Detect which cell encompasses the target text, then output its [X, Y] center coordinate. 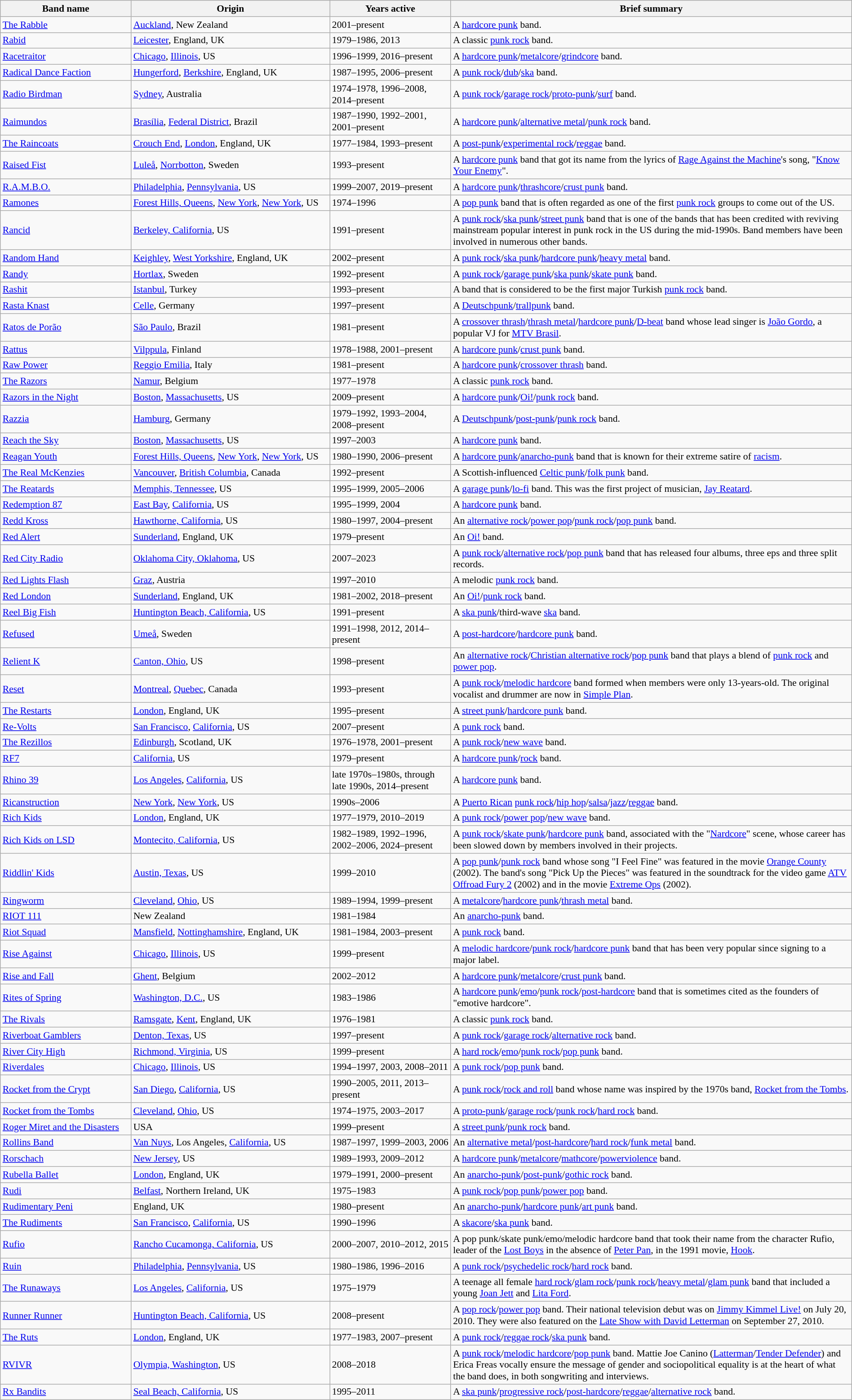
RIOT 111 [66, 916]
A punk rock/garage punk/ska punk/skate punk band. [651, 274]
1990s–2006 [390, 802]
1977–1979, 2010–2019 [390, 818]
Rx Bandits [66, 1392]
1987–1990, 1992–2001, 2001–present [390, 121]
RF7 [66, 759]
A punk rock/ska punk/hardcore punk/heavy metal band. [651, 258]
The Rezillos [66, 742]
Vilppula, Finland [231, 349]
1987–1997, 1999–2003, 2006 [390, 1143]
Rich Kids on LSD [66, 840]
A punk rock/dub/ska band. [651, 73]
1977–1983, 2007–present [390, 1337]
Ruin [66, 1266]
A Deutschpunk/trallpunk band. [651, 306]
A punk rock/rock and roll band whose name was inspired by the 1970s band, Rocket from the Tombs. [651, 1089]
1999–2010 [390, 873]
1999–2007, 2019–present [390, 187]
1987–1995, 2006–present [390, 73]
Relient K [66, 661]
Red Lights Flash [66, 580]
A ska punk/progressive rock/post-hardcore/reggae/alternative rock band. [651, 1392]
Racetraitor [66, 57]
Rollins Band [66, 1143]
Ringworm [66, 901]
Austin, Texas, US [231, 873]
1981–2002, 2018–present [390, 596]
R.A.M.B.O. [66, 187]
Rancho Cucamonga, California, US [231, 1244]
A street punk/punk rock band. [651, 1127]
Redd Kross [66, 521]
1989–1994, 1999–present [390, 901]
San Diego, California, US [231, 1089]
A skacore/ska punk band. [651, 1223]
2002–2012 [390, 976]
1980–present [390, 1207]
1981–1984, 2003–present [390, 932]
Origin [231, 9]
1976–1981 [390, 1020]
Rocket from the Tombs [66, 1111]
Graz, Austria [231, 580]
Rabid [66, 40]
A garage punk/lo-fi band. This was the first project of musician, Jay Reatard. [651, 489]
A hard rock/emo/punk rock/pop punk band. [651, 1051]
A crossover thrash/thrash metal/hardcore punk/D-beat band whose lead singer is João Gordo, a popular VJ for MTV Brasil. [651, 328]
Memphis, Tennessee, US [231, 489]
Raimundos [66, 121]
Radio Birdman [66, 94]
Rancid [66, 231]
1980–1986, 1996–2016 [390, 1266]
The Razors [66, 381]
A hardcore punk/Oi!/punk rock band. [651, 397]
The Rudiments [66, 1223]
Rufio [66, 1244]
Raised Fist [66, 165]
Celle, Germany [231, 306]
2001–present [390, 25]
1978–1988, 2001–present [390, 349]
England, UK [231, 1207]
An anarcho-punk/hardcore punk/art punk band. [651, 1207]
Rise and Fall [66, 976]
A street punk/hardcore punk band. [651, 711]
1975–1979 [390, 1288]
Richmond, Virginia, US [231, 1051]
A melodic hardcore/punk rock/hardcore punk band that has been very popular since signing to a major label. [651, 954]
New York, New York, US [231, 802]
Washington, D.C., US [231, 997]
Riot Squad [66, 932]
1982–1989, 1992–1996, 2002–2006, 2024–present [390, 840]
Van Nuys, Los Angeles, California, US [231, 1143]
New Zealand [231, 916]
River City High [66, 1051]
1990–1996 [390, 1223]
East Bay, California, US [231, 505]
An alternative metal/post-hardcore/hard rock/funk metal band. [651, 1143]
Denton, Texas, US [231, 1035]
Sydney, Australia [231, 94]
Luleå, Norrbotton, Sweden [231, 165]
RVIVR [66, 1365]
1977–1978 [390, 381]
1975–1983 [390, 1191]
A punk rock/alternative rock/pop punk band that has released four albums, three eps and three split records. [651, 559]
Montreal, Quebec, Canada [231, 689]
Hamburg, Germany [231, 419]
Reggio Emilia, Italy [231, 365]
An anarcho-punk band. [651, 916]
The Real McKenzies [66, 473]
Riddlin' Kids [66, 873]
Ramsgate, Kent, England, UK [231, 1020]
1979–1992, 1993–2004, 2008–present [390, 419]
Leicester, England, UK [231, 40]
Istanbul, Turkey [231, 290]
Riverdales [66, 1067]
Hortlax, Sweden [231, 274]
Ratos de Porão [66, 328]
Razzia [66, 419]
1974–1996 [390, 203]
Ghent, Belgium [231, 976]
1977–1984, 1993–present [390, 144]
The Rivals [66, 1020]
1983–1986 [390, 997]
Reagan Youth [66, 457]
2008–2018 [390, 1365]
São Paulo, Brazil [231, 328]
1979–1986, 2013 [390, 40]
Auckland, New Zealand [231, 25]
Belfast, Northern Ireland, UK [231, 1191]
1998–present [390, 661]
1981–1984 [390, 916]
A hardcore punk/crossover thrash band. [651, 365]
A punk rock/pop punk/power pop band. [651, 1191]
Montecito, California, US [231, 840]
New Jersey, US [231, 1159]
Rhino 39 [66, 781]
A melodic punk rock band. [651, 580]
A hardcore punk/alternative metal/punk rock band. [651, 121]
An Oi! band. [651, 537]
Rich Kids [66, 818]
Randy [66, 274]
Rocket from the Crypt [66, 1089]
Hawthorne, California, US [231, 521]
The Runaways [66, 1288]
A hardcore punk band that got its name from the lyrics of Rage Against the Machine's song, "Know Your Enemy". [651, 165]
A punk rock/pop punk band. [651, 1067]
A hardcore punk/anarcho-punk band that is known for their extreme satire of racism. [651, 457]
Crouch End, London, England, UK [231, 144]
1989–1993, 2009–2012 [390, 1159]
Rites of Spring [66, 997]
A punk rock/melodic hardcore band formed when members were only 13-years-old. The original vocalist and drummer are now in Simple Plan. [651, 689]
A hardcore punk/metalcore/grindcore band. [651, 57]
1995–1999, 2004 [390, 505]
2002–present [390, 258]
A post-hardcore/hardcore punk band. [651, 634]
Razors in the Night [66, 397]
Riverboat Gamblers [66, 1035]
Red London [66, 596]
Re-Volts [66, 727]
Rashit [66, 290]
A post-punk/experimental rock/reggae band. [651, 144]
Rise Against [66, 954]
A metalcore/hardcore punk/thrash metal band. [651, 901]
1996–1999, 2016–present [390, 57]
1976–1978, 2001–present [390, 742]
An anarcho-punk/post-punk/gothic rock band. [651, 1175]
2007–2023 [390, 559]
An alternative rock/power pop/punk rock/pop punk band. [651, 521]
Roger Miret and the Disasters [66, 1127]
Rubella Ballet [66, 1175]
1995–2011 [390, 1392]
1974–1978, 1996–2008, 2014–present [390, 94]
1991–1998, 2012, 2014–present [390, 634]
Rattus [66, 349]
Rudimentary Peni [66, 1207]
An alternative rock/Christian alternative rock/pop punk band that plays a blend of punk rock and power pop. [651, 661]
1990–2005, 2011, 2013–present [390, 1089]
Ricanstruction [66, 802]
1995–present [390, 711]
Canton, Ohio, US [231, 661]
1974–1975, 2003–2017 [390, 1111]
1997–2010 [390, 580]
California, US [231, 759]
Umeå, Sweden [231, 634]
1980–1997, 2004–present [390, 521]
Random Hand [66, 258]
A hardcore punk/emo/punk rock/post-hardcore band that is sometimes cited as the founders of "emotive hardcore". [651, 997]
A Deutschpunk/post-punk/punk rock band. [651, 419]
The Rabble [66, 25]
Raw Power [66, 365]
Mansfield, Nottinghamshire, England, UK [231, 932]
1997–2003 [390, 441]
The Reatards [66, 489]
The Raincoats [66, 144]
Band name [66, 9]
A hardcore punk/metalcore/mathcore/powerviolence band. [651, 1159]
2009–present [390, 397]
late 1970s–1980s, through late 1990s, 2014–present [390, 781]
Namur, Belgium [231, 381]
USA [231, 1127]
2007–present [390, 727]
A band that is considered to be the first major Turkish punk rock band. [651, 290]
Ramones [66, 203]
Reach the Sky [66, 441]
Oklahoma City, Oklahoma, US [231, 559]
Brief summary [651, 9]
The Ruts [66, 1337]
Refused [66, 634]
1980–1990, 2006–present [390, 457]
Rorschach [66, 1159]
A punk rock/power pop/new wave band. [651, 818]
A hardcore punk/rock band. [651, 759]
The Restarts [66, 711]
1979–1991, 2000–present [390, 1175]
A Scottish-influenced Celtic punk/folk punk band. [651, 473]
Keighley, West Yorkshire, England, UK [231, 258]
A punk rock/garage rock/proto-punk/surf band. [651, 94]
A hardcore punk/metalcore/crust punk band. [651, 976]
Berkeley, California, US [231, 231]
Rudi [66, 1191]
A punk rock/psychedelic rock/hard rock band. [651, 1266]
An Oi!/punk rock band. [651, 596]
A punk rock/garage rock/alternative rock band. [651, 1035]
Vancouver, British Columbia, Canada [231, 473]
Seal Beach, California, US [231, 1392]
A teenage all female hard rock/glam rock/punk rock/heavy metal/glam punk band that included a young Joan Jett and Lita Ford. [651, 1288]
A pop punk band that is often regarded as one of the first punk rock groups to come out of the US. [651, 203]
Rasta Knast [66, 306]
Hungerford, Berkshire, England, UK [231, 73]
Brasília, Federal District, Brazil [231, 121]
Runner Runner [66, 1315]
Reset [66, 689]
A punk rock/reggae rock/ska punk band. [651, 1337]
A hardcore punk/crust punk band. [651, 349]
1995–1999, 2005–2006 [390, 489]
Red City Radio [66, 559]
A Puerto Rican punk rock/hip hop/salsa/jazz/reggae band. [651, 802]
Years active [390, 9]
2000–2007, 2010–2012, 2015 [390, 1244]
A hardcore punk/thrashcore/crust punk band. [651, 187]
Radical Dance Faction [66, 73]
Olympia, Washington, US [231, 1365]
Redemption 87 [66, 505]
Reel Big Fish [66, 612]
A punk rock/new wave band. [651, 742]
A ska punk/third-wave ska band. [651, 612]
Edinburgh, Scotland, UK [231, 742]
Red Alert [66, 537]
1994–1997, 2003, 2008–2011 [390, 1067]
2008–present [390, 1315]
A proto-punk/garage rock/punk rock/hard rock band. [651, 1111]
